Locate the cell with the specified text and output its [X, Y] center coordinate. 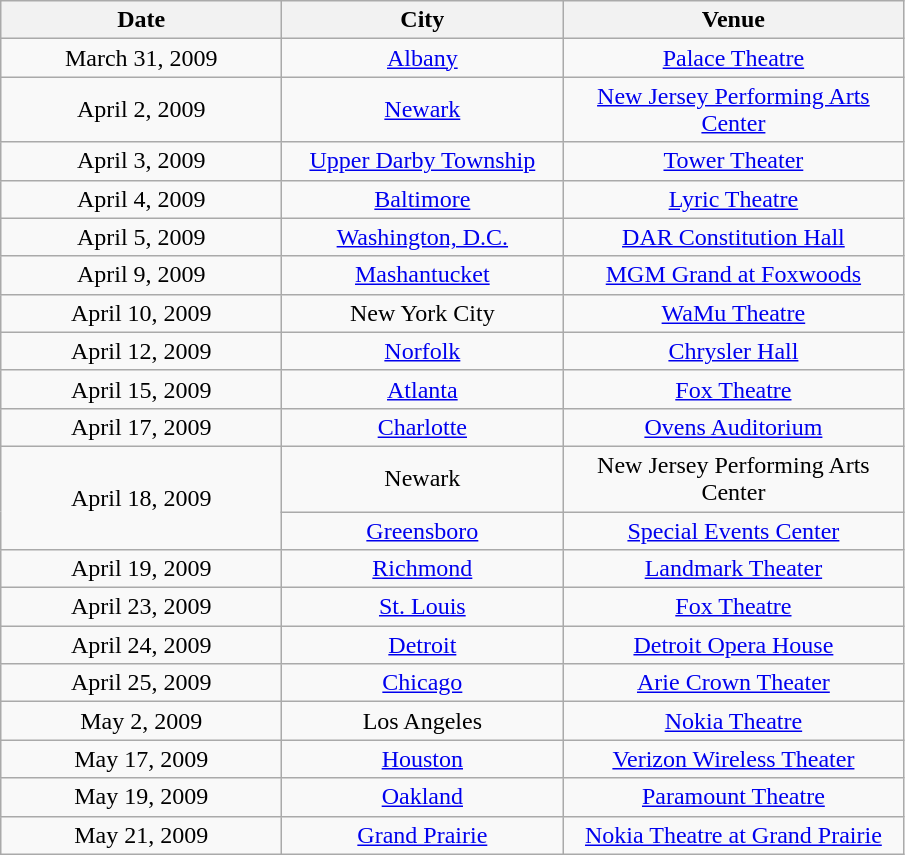
Verizon Wireless Theater [734, 759]
April 4, 2009 [142, 199]
April 3, 2009 [142, 161]
April 9, 2009 [142, 275]
March 31, 2009 [142, 58]
April 25, 2009 [142, 683]
MGM Grand at Foxwoods [734, 275]
Albany [422, 58]
April 2, 2009 [142, 110]
Tower Theater [734, 161]
April 19, 2009 [142, 569]
Houston [422, 759]
April 10, 2009 [142, 313]
Landmark Theater [734, 569]
Upper Darby Township [422, 161]
Washington, D.C. [422, 237]
Grand Prairie [422, 835]
Detroit [422, 645]
DAR Constitution Hall [734, 237]
Baltimore [422, 199]
May 19, 2009 [142, 797]
Charlotte [422, 427]
Nokia Theatre at Grand Prairie [734, 835]
Nokia Theatre [734, 721]
City [422, 20]
April 12, 2009 [142, 351]
Special Events Center [734, 531]
Greensboro [422, 531]
April 24, 2009 [142, 645]
Oakland [422, 797]
May 21, 2009 [142, 835]
Los Angeles [422, 721]
May 2, 2009 [142, 721]
April 18, 2009 [142, 498]
WaMu Theatre [734, 313]
Venue [734, 20]
Palace Theatre [734, 58]
Chrysler Hall [734, 351]
Richmond [422, 569]
Paramount Theatre [734, 797]
Norfolk [422, 351]
Ovens Auditorium [734, 427]
Chicago [422, 683]
Mashantucket [422, 275]
Lyric Theatre [734, 199]
St. Louis [422, 607]
April 17, 2009 [142, 427]
Atlanta [422, 389]
May 17, 2009 [142, 759]
April 5, 2009 [142, 237]
Date [142, 20]
April 23, 2009 [142, 607]
New York City [422, 313]
Arie Crown Theater [734, 683]
April 15, 2009 [142, 389]
Detroit Opera House [734, 645]
